From the cell containing the given text, extract its center point as [X, Y] coordinate. 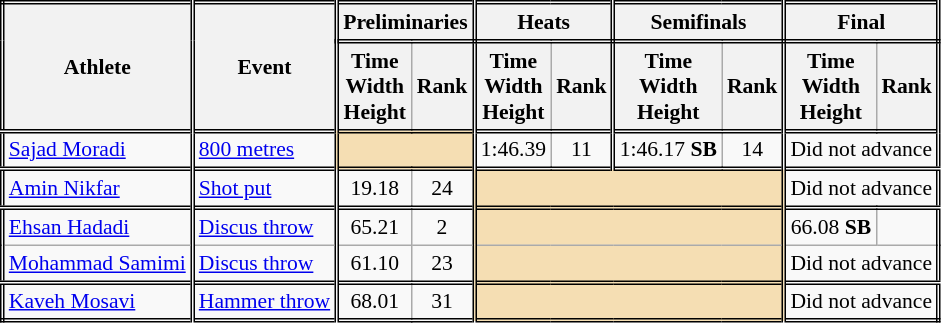
Amin Nikfar [97, 190]
1:46.39 [512, 150]
Sajad Moradi [97, 150]
Final [862, 22]
Ehsan Hadadi [97, 226]
Shot put [264, 190]
2 [442, 226]
Kaveh Mosavi [97, 302]
31 [442, 302]
11 [582, 150]
68.01 [374, 302]
Athlete [97, 67]
65.21 [374, 226]
19.18 [374, 190]
1:46.17 SB [668, 150]
Heats [544, 22]
61.10 [374, 264]
66.08 SB [830, 226]
Hammer throw [264, 302]
Preliminaries [406, 22]
Event [264, 67]
24 [442, 190]
800 metres [264, 150]
23 [442, 264]
Semifinals [698, 22]
Mohammad Samimi [97, 264]
14 [753, 150]
